Provide the [X, Y] coordinate of the cell's center where the given text is located.  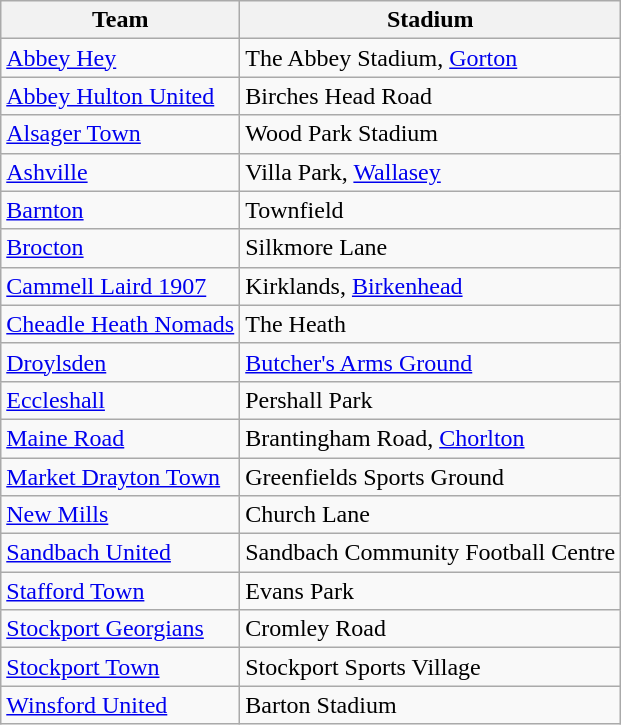
Cheadle Heath Nomads [120, 324]
Barnton [120, 210]
Maine Road [120, 438]
Abbey Hey [120, 58]
Abbey Hulton United [120, 96]
Butcher's Arms Ground [430, 362]
Sandbach Community Football Centre [430, 553]
Ashville [120, 172]
Kirklands, Birkenhead [430, 286]
New Mills [120, 515]
Evans Park [430, 591]
Villa Park, Wallasey [430, 172]
Birches Head Road [430, 96]
Townfield [430, 210]
Stockport Town [120, 667]
Church Lane [430, 515]
Winsford United [120, 705]
Pershall Park [430, 400]
Stockport Georgians [120, 629]
Barton Stadium [430, 705]
Team [120, 20]
Sandbach United [120, 553]
Cammell Laird 1907 [120, 286]
Stockport Sports Village [430, 667]
Cromley Road [430, 629]
Wood Park Stadium [430, 134]
Brocton [120, 248]
Brantingham Road, Chorlton [430, 438]
Market Drayton Town [120, 477]
Silkmore Lane [430, 248]
Stafford Town [120, 591]
Alsager Town [120, 134]
Eccleshall [120, 400]
Stadium [430, 20]
Greenfields Sports Ground [430, 477]
The Heath [430, 324]
The Abbey Stadium, Gorton [430, 58]
Droylsden [120, 362]
